Scan for the cell matching the given text and deliver its [x, y] coordinate at center. 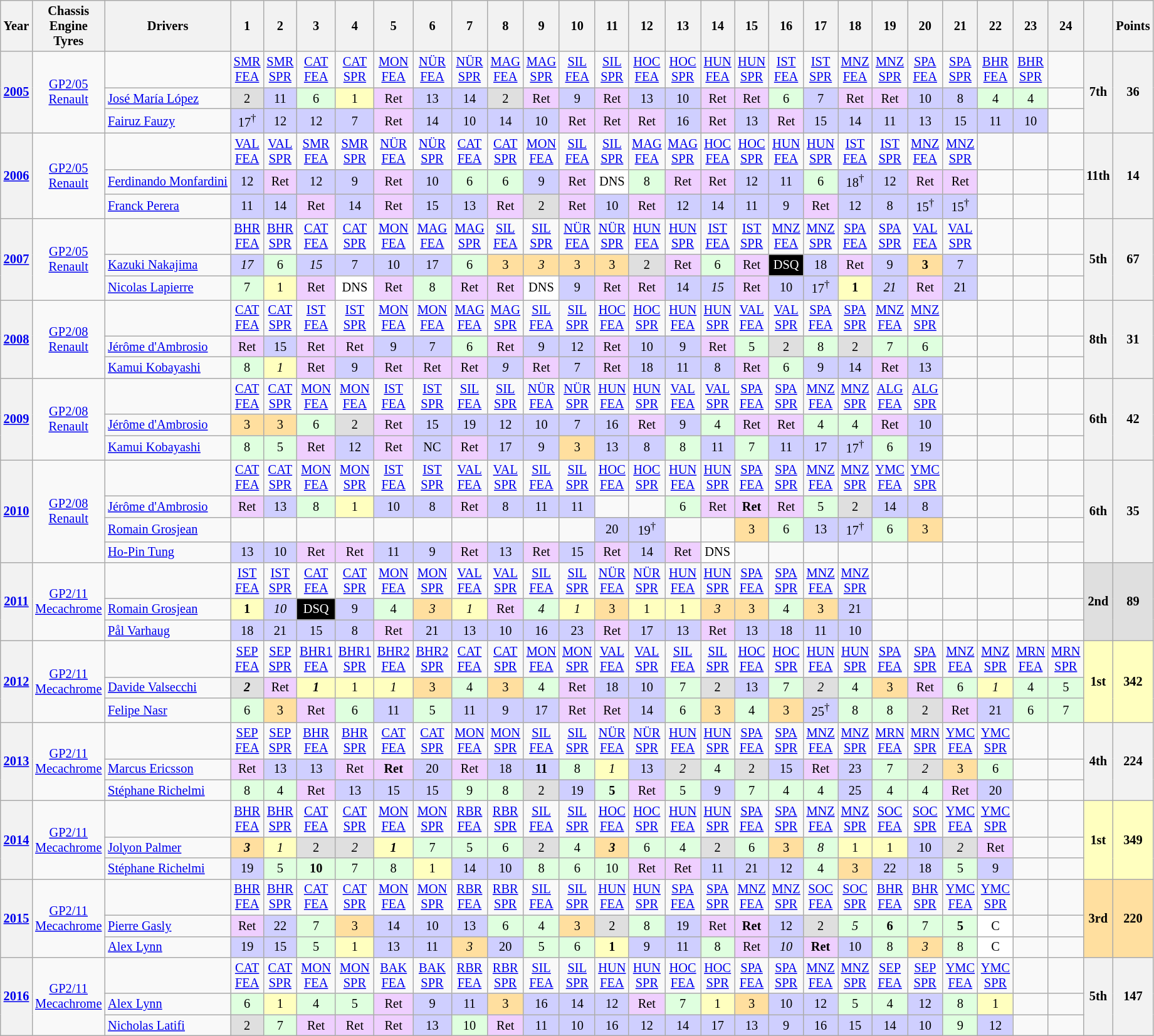
342 [1133, 681]
2012 [16, 681]
349 [1133, 840]
BAKSPR [433, 975]
BAKFEA [394, 975]
2006 [16, 175]
35 [1133, 511]
ALGSPR [925, 396]
Pierre Gasly [168, 926]
224 [1133, 761]
18† [855, 182]
BHR2FEA [394, 659]
147 [1133, 997]
Year [16, 26]
Felipe Nasr [168, 711]
8th [1098, 338]
11th [1098, 175]
2010 [16, 511]
2nd [1098, 602]
7th [1098, 92]
Drivers [168, 26]
Ho-Pin Tung [168, 552]
Ferdinando Monfardini [168, 182]
Nicolas Lapierre [168, 287]
19† [647, 529]
67 [1133, 259]
2014 [16, 840]
Fairuz Fauzy [168, 120]
2016 [16, 997]
BHR1SPR [355, 659]
Davide Valsecchi [168, 688]
NC [433, 447]
2008 [16, 338]
ALGFEA [890, 396]
2009 [16, 419]
31 [1133, 338]
José María López [168, 98]
25 [855, 790]
2013 [16, 761]
ChassisEngineTyres [68, 26]
25† [821, 711]
Kazuki Nakajima [168, 264]
2011 [16, 602]
Franck Perera [168, 206]
2005 [16, 92]
3rd [1098, 918]
BHR1FEA [316, 659]
89 [1133, 602]
Jolyon Palmer [168, 847]
2015 [16, 918]
BHR2SPR [433, 659]
Points [1133, 26]
36 [1133, 92]
4th [1098, 761]
Nicholas Latifi [168, 1025]
Marcus Ericsson [168, 769]
220 [1133, 918]
42 [1133, 419]
24 [1066, 26]
2007 [16, 259]
Pål Varhaug [168, 630]
